Find where the given text appears and provide that cell's center as [X, Y] coordinate. 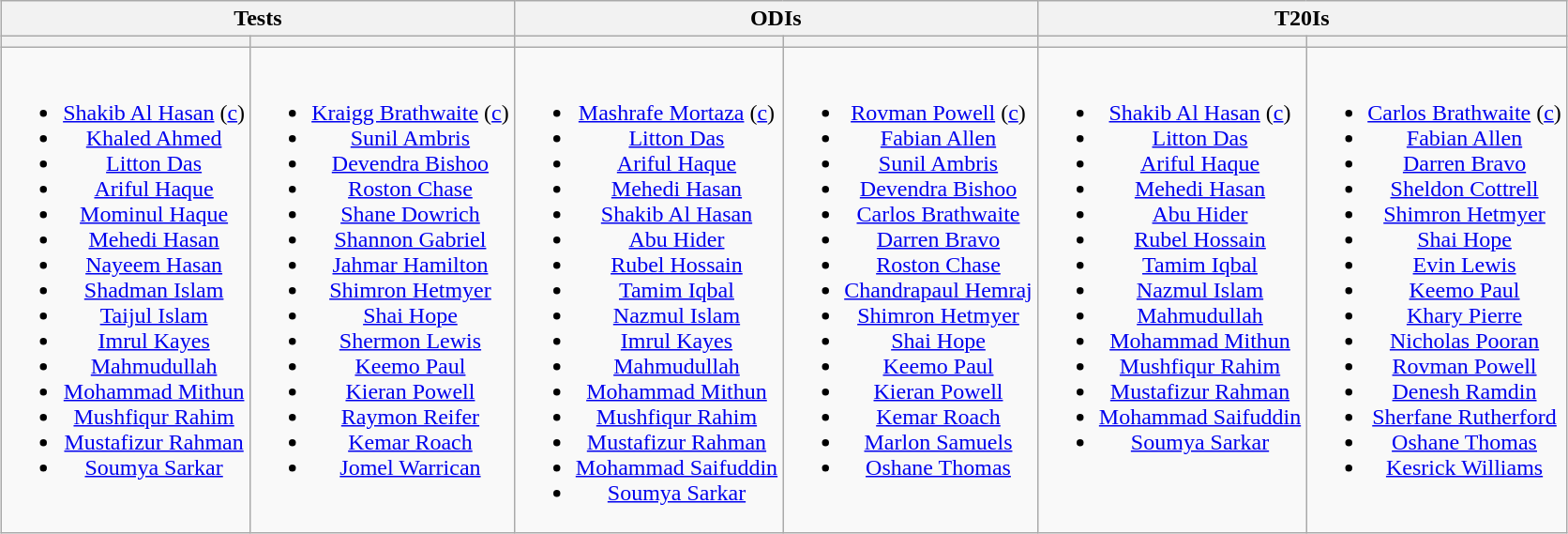
T20Is [1302, 19]
ODIs [776, 19]
Tests [259, 19]
